For the text-containing cell, return its midpoint in [x, y] coordinate format. 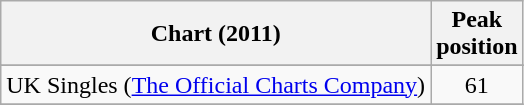
Peakposition [477, 34]
Chart (2011) [216, 34]
UK Singles (The Official Charts Company) [216, 85]
61 [477, 85]
